Pinpoint the cell where the given text exists, returning its (x, y) midpoint coordinate. 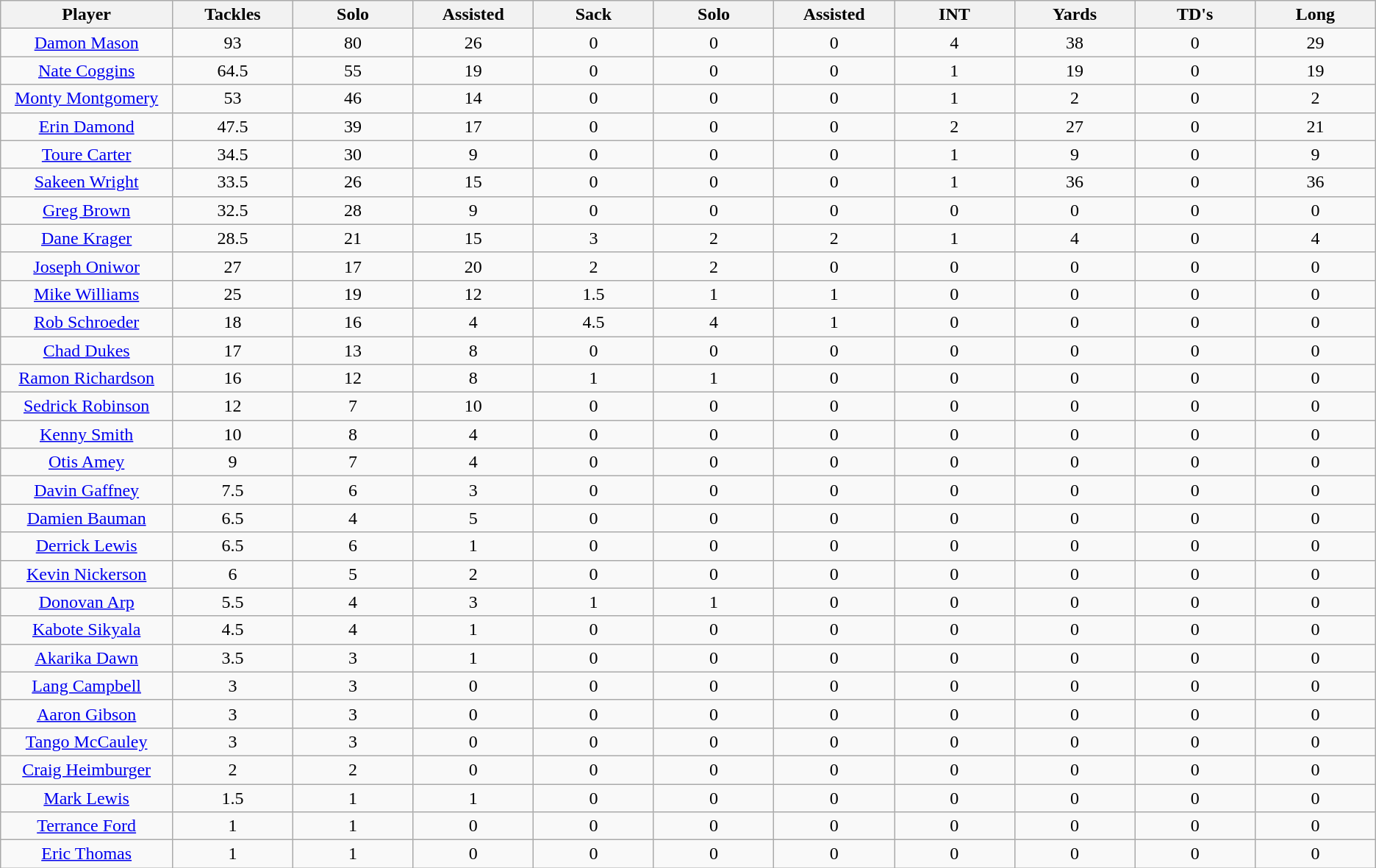
Damien Bauman (87, 518)
5.5 (233, 602)
Dane Krager (87, 238)
Craig Heimburger (87, 770)
Ramon Richardson (87, 379)
34.5 (233, 154)
29 (1316, 43)
Davin Gaffney (87, 490)
Erin Damond (87, 126)
Rob Schroeder (87, 322)
18 (233, 322)
Mike Williams (87, 294)
Monty Montgomery (87, 98)
32.5 (233, 210)
Long (1316, 15)
39 (353, 126)
Kenny Smith (87, 434)
Kevin Nickerson (87, 574)
28 (353, 210)
33.5 (233, 182)
Eric Thomas (87, 854)
INT (955, 15)
55 (353, 71)
Terrance Ford (87, 826)
Otis Amey (87, 462)
Greg Brown (87, 210)
Aaron Gibson (87, 714)
53 (233, 98)
Sedrick Robinson (87, 406)
TD's (1195, 15)
Joseph Oniwor (87, 266)
Chad Dukes (87, 351)
38 (1075, 43)
Nate Coggins (87, 71)
Donovan Arp (87, 602)
Mark Lewis (87, 797)
Toure Carter (87, 154)
Tackles (233, 15)
13 (353, 351)
Derrick Lewis (87, 546)
3.5 (233, 658)
20 (473, 266)
64.5 (233, 71)
Akarika Dawn (87, 658)
30 (353, 154)
46 (353, 98)
25 (233, 294)
7.5 (233, 490)
Sakeen Wright (87, 182)
47.5 (233, 126)
Lang Campbell (87, 686)
Yards (1075, 15)
28.5 (233, 238)
Kabote Sikyala (87, 630)
Damon Mason (87, 43)
93 (233, 43)
14 (473, 98)
Sack (594, 15)
80 (353, 43)
Tango McCauley (87, 742)
Player (87, 15)
